Identify which cell holds the provided text, then report its (X, Y) central coordinate. 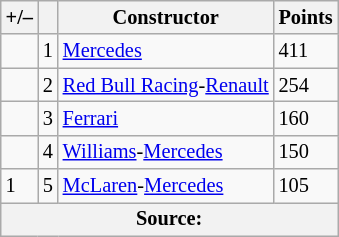
2 (48, 85)
411 (306, 51)
Source: (170, 219)
Williams-Mercedes (166, 152)
3 (48, 118)
5 (48, 186)
+/– (20, 17)
Red Bull Racing-Renault (166, 85)
Ferrari (166, 118)
Constructor (166, 17)
150 (306, 152)
Mercedes (166, 51)
4 (48, 152)
160 (306, 118)
254 (306, 85)
105 (306, 186)
Points (306, 17)
McLaren-Mercedes (166, 186)
